Return (X, Y) of the center of cell containing provided text 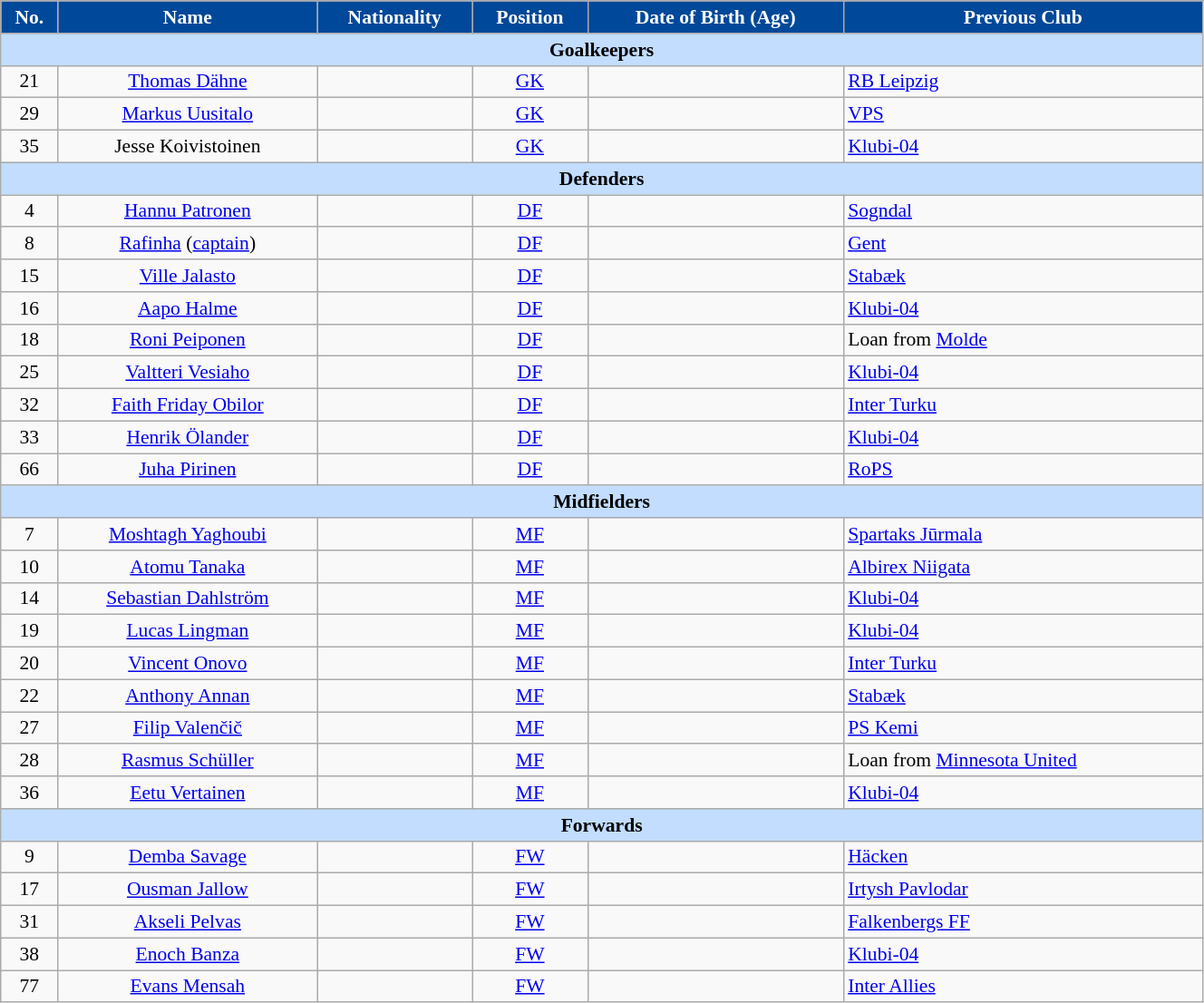
Roni Peiponen (188, 340)
Demba Savage (188, 857)
Atomu Tanaka (188, 567)
Gent (1023, 244)
7 (29, 534)
16 (29, 308)
Irtysh Pavlodar (1023, 890)
19 (29, 631)
RoPS (1023, 470)
Sebastian Dahlström (188, 599)
9 (29, 857)
38 (29, 954)
Rasmus Schüller (188, 761)
Henrik Ölander (188, 437)
17 (29, 890)
Häcken (1023, 857)
Jesse Koivistoinen (188, 147)
Spartaks Jūrmala (1023, 534)
Nationality (395, 17)
Loan from Minnesota United (1023, 761)
Aapo Halme (188, 308)
Date of Birth (Age) (715, 17)
31 (29, 922)
Lucas Lingman (188, 631)
Position (529, 17)
Ousman Jallow (188, 890)
20 (29, 664)
No. (29, 17)
Anthony Annan (188, 696)
28 (29, 761)
PS Kemi (1023, 728)
Filip Valenčič (188, 728)
Falkenbergs FF (1023, 922)
RB Leipzig (1023, 82)
Midfielders (602, 502)
Moshtagh Yaghoubi (188, 534)
33 (29, 437)
10 (29, 567)
Evans Mensah (188, 987)
Goalkeepers (602, 50)
8 (29, 244)
Rafinha (captain) (188, 244)
21 (29, 82)
32 (29, 405)
Previous Club (1023, 17)
25 (29, 373)
22 (29, 696)
Faith Friday Obilor (188, 405)
77 (29, 987)
Vincent Onovo (188, 664)
Loan from Molde (1023, 340)
Forwards (602, 825)
Defenders (602, 179)
27 (29, 728)
VPS (1023, 114)
Juha Pirinen (188, 470)
Thomas Dähne (188, 82)
Markus Uusitalo (188, 114)
Hannu Patronen (188, 211)
14 (29, 599)
Eetu Vertainen (188, 793)
Valtteri Vesiaho (188, 373)
Akseli Pelvas (188, 922)
Sogndal (1023, 211)
Albirex Niigata (1023, 567)
4 (29, 211)
Inter Allies (1023, 987)
36 (29, 793)
15 (29, 276)
Ville Jalasto (188, 276)
Name (188, 17)
18 (29, 340)
35 (29, 147)
29 (29, 114)
Enoch Banza (188, 954)
66 (29, 470)
